For the text-containing cell, return its midpoint in [X, Y] coordinate format. 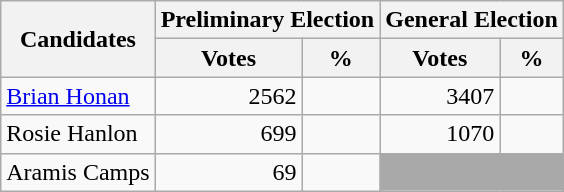
Rosie Hanlon [78, 134]
Preliminary Election [268, 20]
699 [228, 134]
2562 [228, 96]
Brian Honan [78, 96]
69 [228, 172]
Aramis Camps [78, 172]
1070 [440, 134]
3407 [440, 96]
General Election [472, 20]
Candidates [78, 39]
